For the text-containing cell, return its midpoint in [x, y] coordinate format. 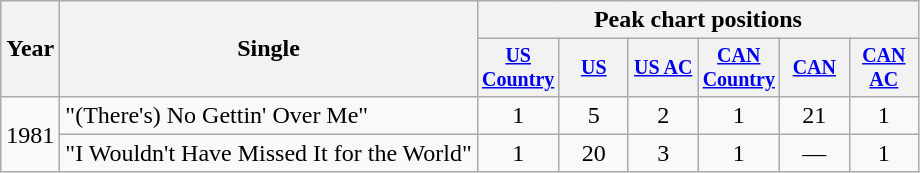
"(There's) No Gettin' Over Me" [269, 115]
Single [269, 49]
5 [594, 115]
US [594, 68]
Peak chart positions [698, 20]
— [814, 153]
Year [30, 49]
CAN Country [739, 68]
US Country [518, 68]
"I Wouldn't Have Missed It for the World" [269, 153]
1981 [30, 134]
20 [594, 153]
2 [662, 115]
21 [814, 115]
3 [662, 153]
CAN AC [884, 68]
US AC [662, 68]
CAN [814, 68]
